Return (x, y) of the center of cell containing provided text 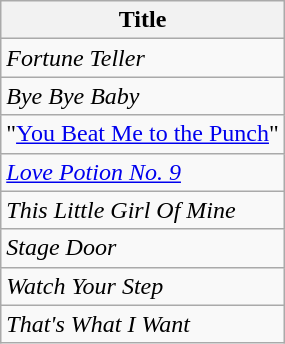
That's What I Want (143, 324)
Bye Bye Baby (143, 96)
Love Potion No. 9 (143, 172)
Title (143, 20)
This Little Girl Of Mine (143, 210)
Watch Your Step (143, 286)
Stage Door (143, 248)
Fortune Teller (143, 58)
"You Beat Me to the Punch" (143, 134)
